Output the (x, y) coordinate of the center of the cell containing the given text.  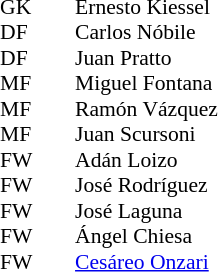
Miguel Fontana (146, 83)
Carlos Nóbile (146, 33)
Juan Pratto (146, 58)
José Laguna (146, 211)
Ramón Vázquez (146, 109)
Juan Scursoni (146, 135)
Adán Loizo (146, 160)
José Rodríguez (146, 185)
Ángel Chiesa (146, 237)
